Identify which cell holds the provided text, then report its [X, Y] central coordinate. 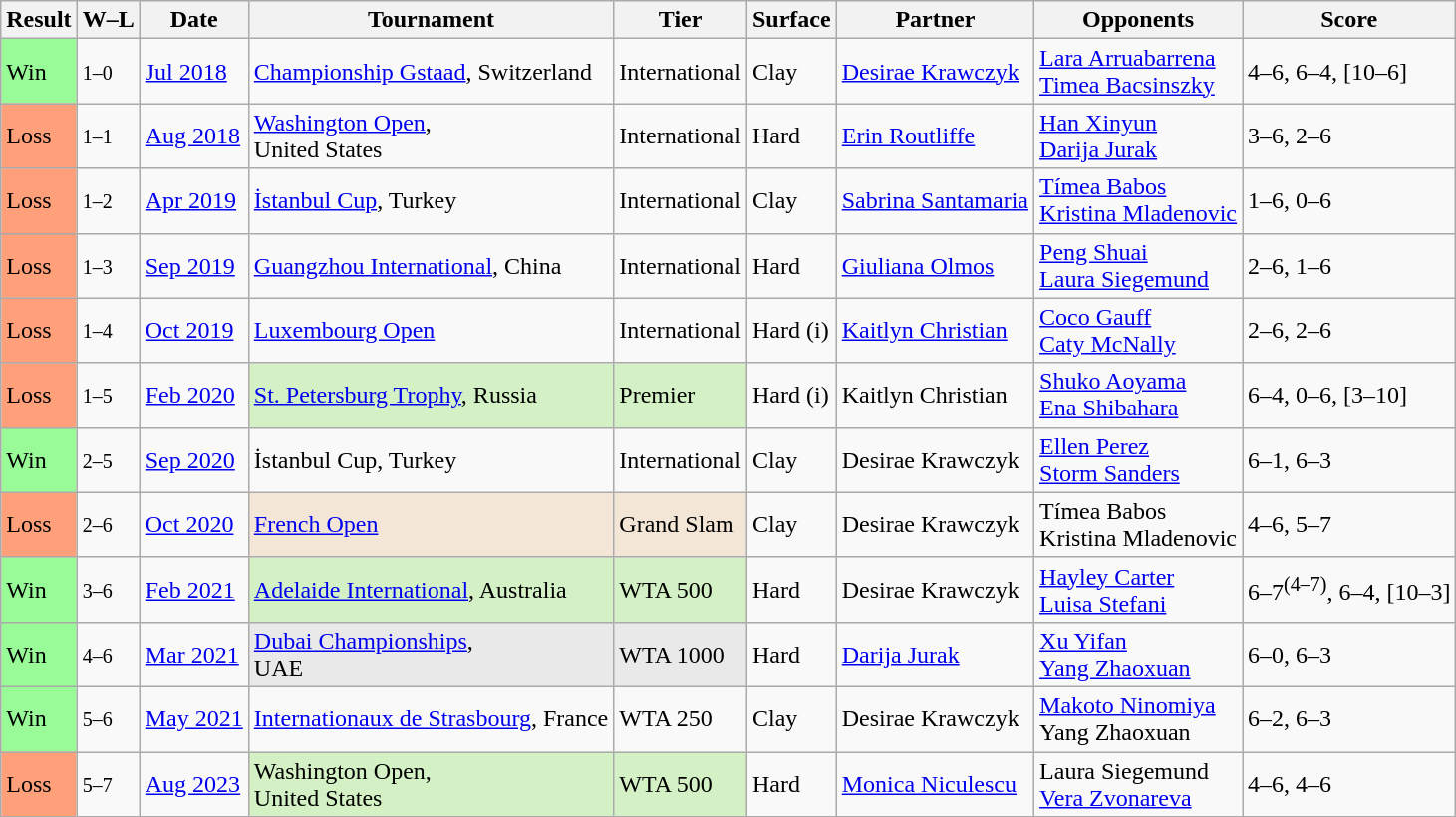
Makoto Ninomiya Yang Zhaoxuan [1138, 719]
6–0, 6–3 [1349, 654]
Surface [791, 20]
Jul 2018 [193, 72]
Grand Slam [681, 524]
Score [1349, 20]
Oct 2019 [193, 331]
1–5 [108, 395]
3–6 [108, 590]
6–4, 0–6, [3–10] [1349, 395]
Internationaux de Strasbourg, France [431, 719]
May 2021 [193, 719]
Coco Gauff Caty McNally [1138, 331]
5–6 [108, 719]
2–5 [108, 460]
Ellen Perez Storm Sanders [1138, 460]
1–1 [108, 136]
Adelaide International, Australia [431, 590]
Giuliana Olmos [935, 265]
Dubai Championships, UAE [431, 654]
WTA 250 [681, 719]
St. Petersburg Trophy, Russia [431, 395]
Feb 2021 [193, 590]
2–6 [108, 524]
4–6, 5–7 [1349, 524]
Erin Routliffe [935, 136]
Championship Gstaad, Switzerland [431, 72]
Darija Jurak [935, 654]
2–6, 1–6 [1349, 265]
Oct 2020 [193, 524]
Aug 2023 [193, 783]
Apr 2019 [193, 201]
Lara Arruabarrena Timea Bacsinszky [1138, 72]
6–7(4–7), 6–4, [10–3] [1349, 590]
Aug 2018 [193, 136]
Partner [935, 20]
Sabrina Santamaria [935, 201]
Date [193, 20]
Sep 2020 [193, 460]
Guangzhou International, China [431, 265]
Shuko Aoyama Ena Shibahara [1138, 395]
1–3 [108, 265]
6–2, 6–3 [1349, 719]
Opponents [1138, 20]
Sep 2019 [193, 265]
1–6, 0–6 [1349, 201]
Laura Siegemund Vera Zvonareva [1138, 783]
2–6, 2–6 [1349, 331]
WTA 1000 [681, 654]
1–0 [108, 72]
Tier [681, 20]
Feb 2020 [193, 395]
Result [39, 20]
4–6, 6–4, [10–6] [1349, 72]
Monica Niculescu [935, 783]
1–4 [108, 331]
Hayley Carter Luisa Stefani [1138, 590]
Tournament [431, 20]
4–6, 4–6 [1349, 783]
W–L [108, 20]
4–6 [108, 654]
Mar 2021 [193, 654]
Premier [681, 395]
1–2 [108, 201]
Luxembourg Open [431, 331]
French Open [431, 524]
3–6, 2–6 [1349, 136]
Xu Yifan Yang Zhaoxuan [1138, 654]
6–1, 6–3 [1349, 460]
Peng Shuai Laura Siegemund [1138, 265]
Han Xinyun Darija Jurak [1138, 136]
5–7 [108, 783]
